Return the [X, Y] coordinate for the center point of the cell that contains the specified text.  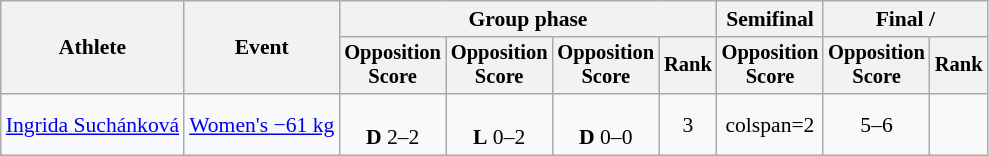
D 0–0 [606, 124]
Semifinal [770, 19]
colspan=2 [770, 124]
Ingrida Suchánková [92, 124]
Women's −61 kg [262, 124]
3 [688, 124]
Event [262, 48]
L 0–2 [500, 124]
Athlete [92, 48]
Final / [905, 19]
5–6 [876, 124]
Group phase [528, 19]
D 2–2 [392, 124]
